Identify which cell holds the provided text, then report its (X, Y) central coordinate. 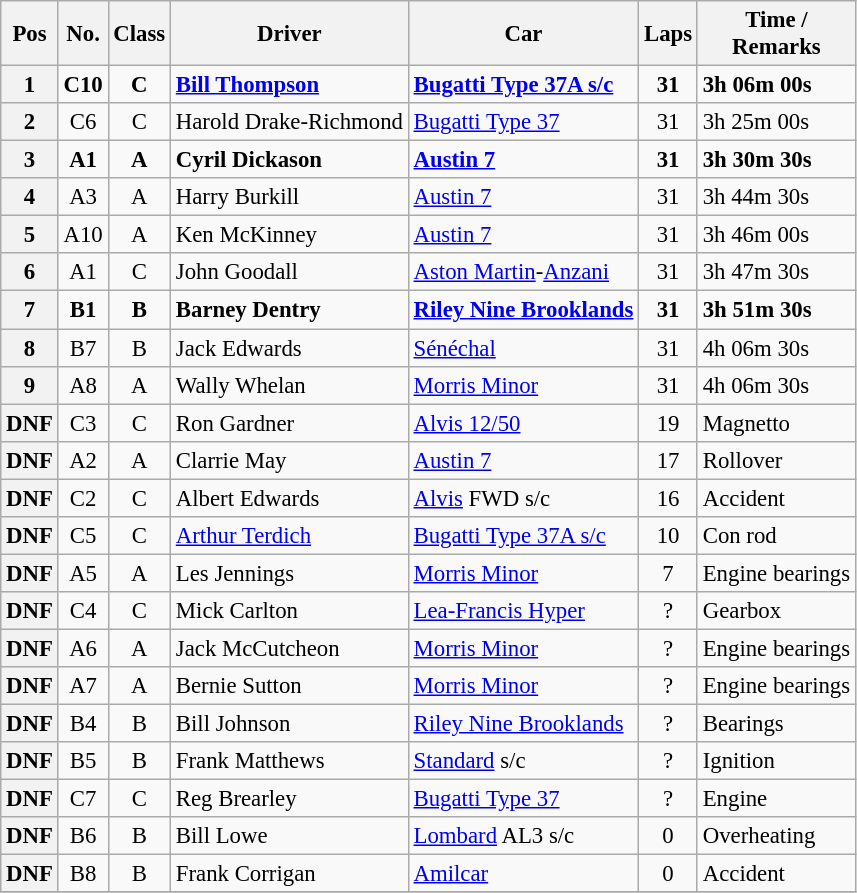
9 (30, 385)
Lombard AL3 s/c (523, 836)
Frank Corrigan (290, 874)
Reg Brearley (290, 799)
Alvis FWD s/c (523, 498)
Lea-Francis Hyper (523, 611)
B7 (83, 348)
1 (30, 85)
A2 (83, 460)
Jack McCutcheon (290, 648)
Car (523, 34)
Overheating (776, 836)
Ron Gardner (290, 423)
Ken McKinney (290, 235)
C7 (83, 799)
Arthur Terdich (290, 536)
Alvis 12/50 (523, 423)
C10 (83, 85)
16 (668, 498)
Laps (668, 34)
B8 (83, 874)
Bernie Sutton (290, 686)
Time / Remarks (776, 34)
Bill Johnson (290, 724)
17 (668, 460)
Bill Lowe (290, 836)
3h 06m 00s (776, 85)
Aston Martin-Anzani (523, 273)
Bill Thompson (290, 85)
Frank Matthews (290, 761)
Harold Drake-Richmond (290, 122)
B1 (83, 310)
Con rod (776, 536)
Ignition (776, 761)
John Goodall (290, 273)
Standard s/c (523, 761)
Barney Dentry (290, 310)
Albert Edwards (290, 498)
B5 (83, 761)
5 (30, 235)
Jack Edwards (290, 348)
Bearings (776, 724)
A5 (83, 573)
3h 46m 00s (776, 235)
Wally Whelan (290, 385)
8 (30, 348)
C6 (83, 122)
Magnetto (776, 423)
Amilcar (523, 874)
C3 (83, 423)
No. (83, 34)
Pos (30, 34)
Harry Burkill (290, 197)
Sénéchal (523, 348)
C5 (83, 536)
C2 (83, 498)
Cyril Dickason (290, 160)
6 (30, 273)
Driver (290, 34)
B4 (83, 724)
Rollover (776, 460)
A10 (83, 235)
3 (30, 160)
3h 30m 30s (776, 160)
A6 (83, 648)
Gearbox (776, 611)
B6 (83, 836)
A8 (83, 385)
Mick Carlton (290, 611)
3h 51m 30s (776, 310)
10 (668, 536)
A7 (83, 686)
3h 44m 30s (776, 197)
Clarrie May (290, 460)
Engine (776, 799)
19 (668, 423)
C4 (83, 611)
4 (30, 197)
3h 47m 30s (776, 273)
3h 25m 00s (776, 122)
A3 (83, 197)
Class (140, 34)
Les Jennings (290, 573)
2 (30, 122)
